Return [X, Y] of the center of cell containing provided text 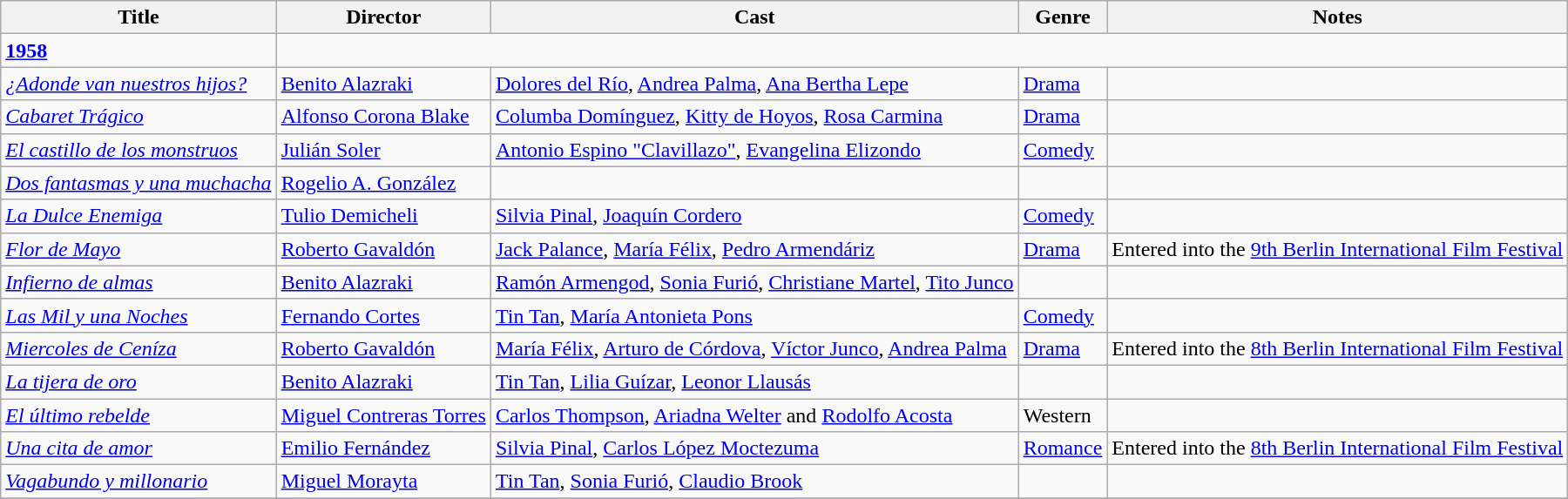
Entered into the 9th Berlin International Film Festival [1338, 249]
Dos fantasmas y una muchacha [139, 183]
Jack Palance, María Félix, Pedro Armendáriz [754, 249]
Vagabundo y millonario [139, 482]
La Dulce Enemiga [139, 216]
Romance [1063, 448]
Alfonso Corona Blake [383, 117]
Miercoles de Ceníza [139, 348]
Flor de Mayo [139, 249]
Silvia Pinal, Carlos López Moctezuma [754, 448]
Miguel Morayta [383, 482]
Tin Tan, María Antonieta Pons [754, 315]
Antonio Espino "Clavillazo", Evangelina Elizondo [754, 150]
Tin Tan, Sonia Furió, Claudio Brook [754, 482]
Carlos Thompson, Ariadna Welter and Rodolfo Acosta [754, 415]
Western [1063, 415]
Dolores del Río, Andrea Palma, Ana Bertha Lepe [754, 84]
Cabaret Trágico [139, 117]
Miguel Contreras Torres [383, 415]
Cast [754, 17]
Infierno de almas [139, 282]
Una cita de amor [139, 448]
Rogelio A. González [383, 183]
Julián Soler [383, 150]
Director [383, 17]
Ramón Armengod, Sonia Furió, Christiane Martel, Tito Junco [754, 282]
El castillo de los monstruos [139, 150]
Tin Tan, Lilia Guízar, Leonor Llausás [754, 381]
Columba Domínguez, Kitty de Hoyos, Rosa Carmina [754, 117]
Notes [1338, 17]
Silvia Pinal, Joaquín Cordero [754, 216]
Emilio Fernández [383, 448]
Fernando Cortes [383, 315]
1958 [139, 51]
La tijera de oro [139, 381]
¿Adonde van nuestros hijos? [139, 84]
Title [139, 17]
Tulio Demicheli [383, 216]
Las Mil y una Noches [139, 315]
María Félix, Arturo de Córdova, Víctor Junco, Andrea Palma [754, 348]
Genre [1063, 17]
El último rebelde [139, 415]
